Identify which cell holds the provided text, then report its [X, Y] central coordinate. 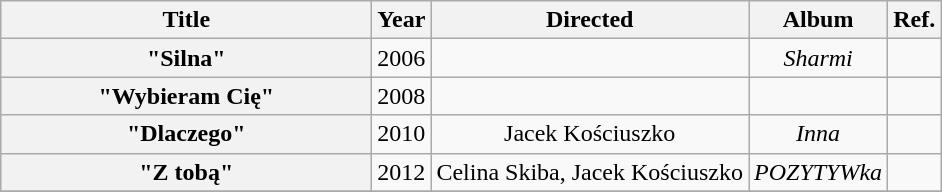
2006 [402, 58]
Title [186, 20]
2008 [402, 96]
Jacek Kościuszko [590, 134]
2010 [402, 134]
"Z tobą" [186, 172]
POZYTYWka [818, 172]
"Dlaczego" [186, 134]
Sharmi [818, 58]
"Wybieram Cię" [186, 96]
Album [818, 20]
Ref. [914, 20]
Celina Skiba, Jacek Kościuszko [590, 172]
Year [402, 20]
Inna [818, 134]
Directed [590, 20]
2012 [402, 172]
"Silna" [186, 58]
